For the text-containing cell, return its midpoint in (x, y) coordinate format. 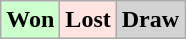
Draw (150, 20)
Lost (88, 20)
Won (30, 20)
